Return [x, y] of the center of cell containing provided text 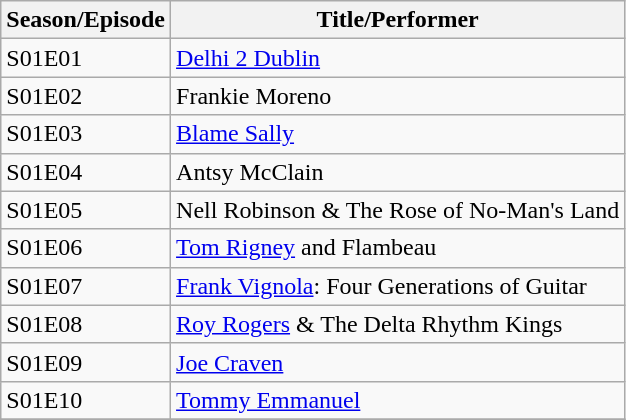
S01E08 [86, 324]
S01E01 [86, 58]
Roy Rogers & The Delta Rhythm Kings [398, 324]
Season/Episode [86, 20]
S01E02 [86, 96]
S01E04 [86, 172]
Frankie Moreno [398, 96]
Blame Sally [398, 134]
S01E05 [86, 210]
S01E10 [86, 400]
Joe Craven [398, 362]
Tom Rigney and Flambeau [398, 248]
S01E06 [86, 248]
Nell Robinson & The Rose of No-Man's Land [398, 210]
Title/Performer [398, 20]
Tommy Emmanuel [398, 400]
S01E09 [86, 362]
Delhi 2 Dublin [398, 58]
Frank Vignola: Four Generations of Guitar [398, 286]
Antsy McClain [398, 172]
S01E03 [86, 134]
S01E07 [86, 286]
